Extract the (x, y) coordinate from the center of the cell holding the provided text.  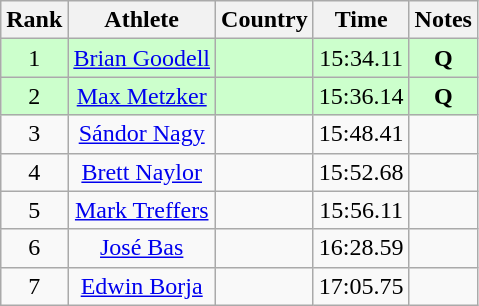
4 (34, 172)
Edwin Borja (142, 286)
Sándor Nagy (142, 134)
16:28.59 (361, 248)
5 (34, 210)
Time (361, 20)
Mark Treffers (142, 210)
Brett Naylor (142, 172)
Notes (443, 20)
15:56.11 (361, 210)
15:48.41 (361, 134)
7 (34, 286)
15:34.11 (361, 58)
15:52.68 (361, 172)
6 (34, 248)
2 (34, 96)
Max Metzker (142, 96)
Rank (34, 20)
1 (34, 58)
Brian Goodell (142, 58)
3 (34, 134)
José Bas (142, 248)
Country (265, 20)
Athlete (142, 20)
17:05.75 (361, 286)
15:36.14 (361, 96)
